Capture the cell that displays the provided text and extract its (X, Y) central coordinate. 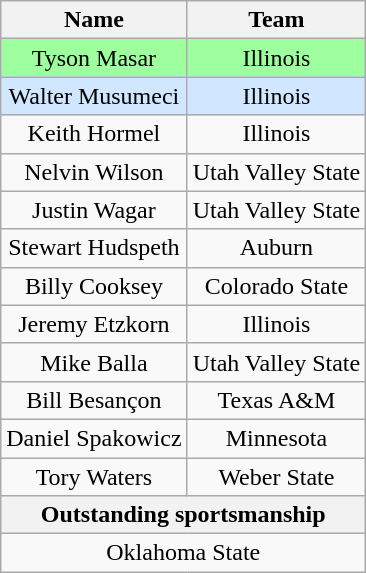
Stewart Hudspeth (94, 248)
Name (94, 20)
Tory Waters (94, 477)
Mike Balla (94, 362)
Daniel Spakowicz (94, 438)
Team (276, 20)
Texas A&M (276, 400)
Tyson Masar (94, 58)
Justin Wagar (94, 210)
Auburn (276, 248)
Jeremy Etzkorn (94, 324)
Billy Cooksey (94, 286)
Colorado State (276, 286)
Weber State (276, 477)
Keith Hormel (94, 134)
Nelvin Wilson (94, 172)
Minnesota (276, 438)
Oklahoma State (184, 553)
Outstanding sportsmanship (184, 515)
Walter Musumeci (94, 96)
Bill Besançon (94, 400)
